For the text-containing cell, return its midpoint in (X, Y) coordinate format. 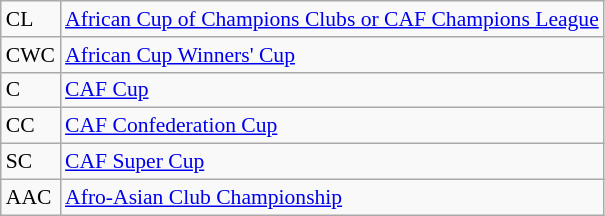
AAC (30, 197)
African Cup Winners' Cup (332, 55)
CAF Cup (332, 90)
CAF Confederation Cup (332, 126)
CWC (30, 55)
SC (30, 162)
African Cup of Champions Clubs or CAF Champions League (332, 19)
CL (30, 19)
CC (30, 126)
Afro-Asian Club Championship (332, 197)
C (30, 90)
CAF Super Cup (332, 162)
